Return (X, Y) of the center of cell containing provided text 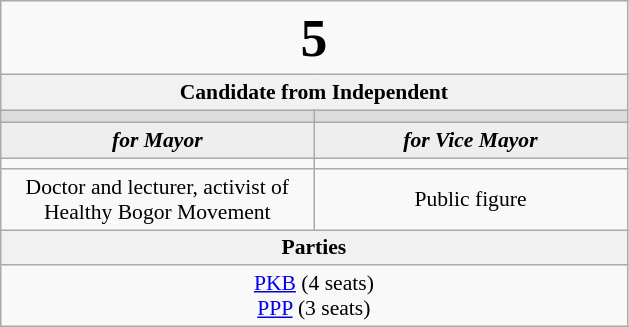
Parties (314, 248)
Doctor and lecturer, activist of Healthy Bogor Movement (158, 200)
for Mayor (158, 141)
Candidate from Independent (314, 92)
5 (314, 38)
Public figure (470, 200)
PKB (4 seats)PPP (3 seats) (314, 296)
for Vice Mayor (470, 141)
